Pinpoint the cell where the given text exists, returning its [X, Y] midpoint coordinate. 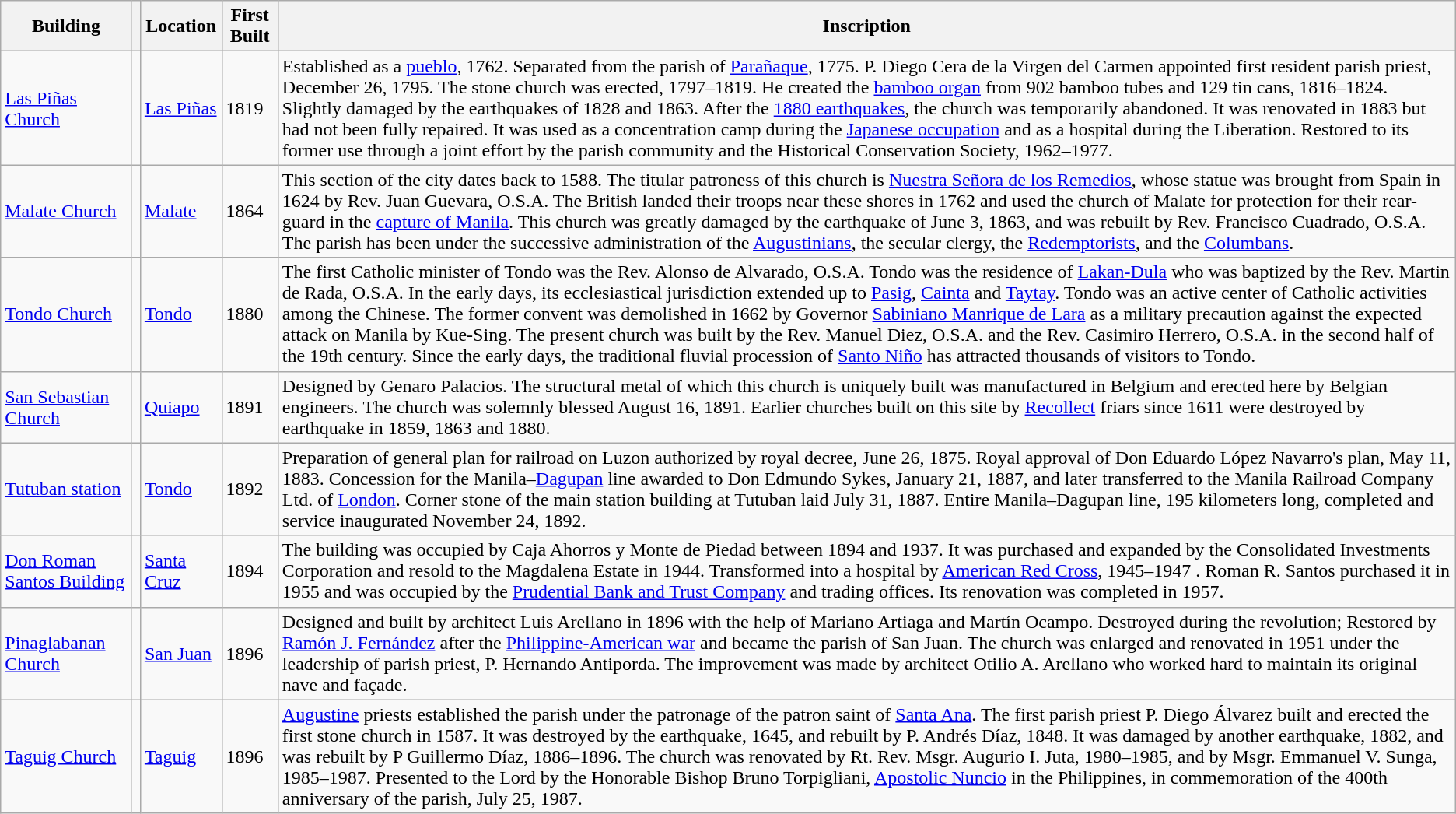
Malate [180, 212]
1880 [250, 314]
1891 [250, 407]
Location [180, 26]
Don Roman Santos Building [67, 571]
1894 [250, 571]
Santa Cruz [180, 571]
San Juan [180, 654]
Quiapo [180, 407]
Tutuban station [67, 489]
1819 [250, 108]
Las Piñas Church [67, 108]
Taguig [180, 756]
Las Piñas [180, 108]
Pinaglabanan Church [67, 654]
1892 [250, 489]
Building [67, 26]
Malate Church [67, 212]
First Built [250, 26]
Taguig Church [67, 756]
Tondo Church [67, 314]
Inscription [866, 26]
1864 [250, 212]
San Sebastian Church [67, 407]
